Pinpoint the cell where the given text exists, returning its [x, y] midpoint coordinate. 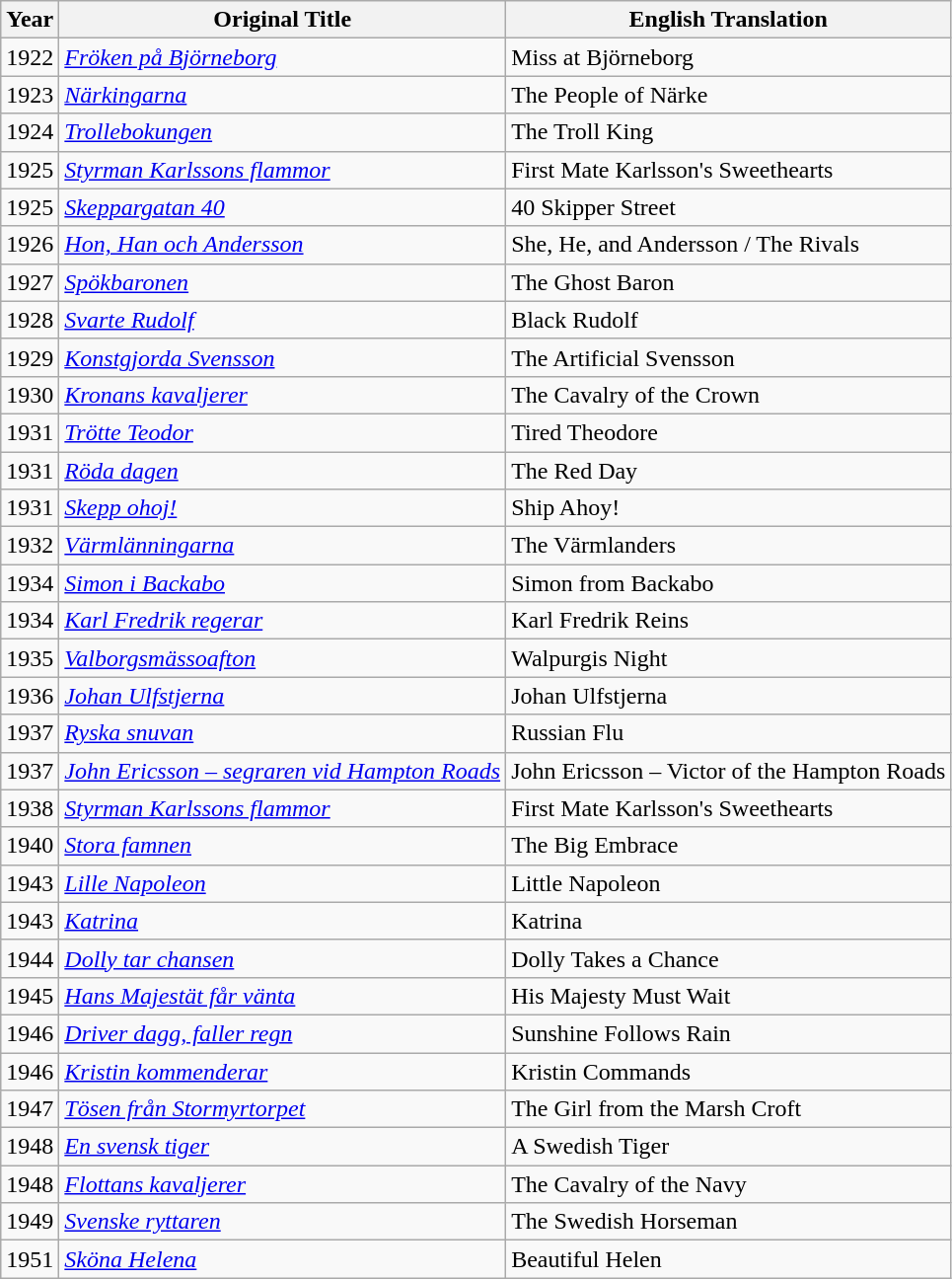
En svensk tiger [282, 1147]
Trötte Teodor [282, 432]
The Girl from the Marsh Croft [728, 1109]
Skepp ohoj! [282, 508]
1949 [30, 1222]
Flottans kavaljerer [282, 1184]
Trollebokungen [282, 132]
His Majesty Must Wait [728, 996]
1938 [30, 808]
1936 [30, 696]
Valborgsmässoafton [282, 658]
Dolly tar chansen [282, 958]
Beautiful Helen [728, 1259]
1947 [30, 1109]
1923 [30, 95]
Sköna Helena [282, 1259]
The Red Day [728, 471]
The Värmlanders [728, 546]
Year [30, 20]
Ryska snuvan [282, 733]
1924 [30, 132]
Kristin Commands [728, 1071]
1951 [30, 1259]
The Cavalry of the Crown [728, 395]
1930 [30, 395]
Driver dagg, faller regn [282, 1033]
Simon from Backabo [728, 583]
1922 [30, 57]
The Artificial Svensson [728, 357]
English Translation [728, 20]
Skeppargatan 40 [282, 207]
Russian Flu [728, 733]
1935 [30, 658]
Simon i Backabo [282, 583]
Konstgjorda Svensson [282, 357]
1928 [30, 320]
Tired Theodore [728, 432]
1927 [30, 282]
1926 [30, 245]
Hon, Han och Andersson [282, 245]
Röda dagen [282, 471]
Kronans kavaljerer [282, 395]
The People of Närke [728, 95]
Svenske ryttaren [282, 1222]
Hans Majestät får vänta [282, 996]
Tösen från Stormyrtorpet [282, 1109]
1944 [30, 958]
John Ericsson – segraren vid Hampton Roads [282, 771]
Närkingarna [282, 95]
The Cavalry of the Navy [728, 1184]
Värmlänningarna [282, 546]
A Swedish Tiger [728, 1147]
1945 [30, 996]
Walpurgis Night [728, 658]
Miss at Björneborg [728, 57]
John Ericsson – Victor of the Hampton Roads [728, 771]
Ship Ahoy! [728, 508]
1929 [30, 357]
Lille Napoleon [282, 883]
The Troll King [728, 132]
She, He, and Andersson / The Rivals [728, 245]
Stora famnen [282, 846]
1932 [30, 546]
Little Napoleon [728, 883]
The Big Embrace [728, 846]
1940 [30, 846]
Original Title [282, 20]
Spökbaronen [282, 282]
40 Skipper Street [728, 207]
Karl Fredrik regerar [282, 621]
The Swedish Horseman [728, 1222]
Kristin kommenderar [282, 1071]
Karl Fredrik Reins [728, 621]
Fröken på Björneborg [282, 57]
Svarte Rudolf [282, 320]
The Ghost Baron [728, 282]
Sunshine Follows Rain [728, 1033]
Dolly Takes a Chance [728, 958]
Black Rudolf [728, 320]
